Find where the given text appears and provide that cell's center as (x, y) coordinate. 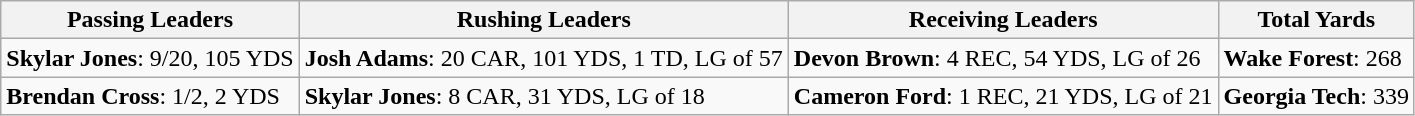
Brendan Cross: 1/2, 2 YDS (150, 96)
Rushing Leaders (544, 20)
Receiving Leaders (1003, 20)
Total Yards (1316, 20)
Josh Adams: 20 CAR, 101 YDS, 1 TD, LG of 57 (544, 58)
Skylar Jones: 8 CAR, 31 YDS, LG of 18 (544, 96)
Cameron Ford: 1 REC, 21 YDS, LG of 21 (1003, 96)
Passing Leaders (150, 20)
Skylar Jones: 9/20, 105 YDS (150, 58)
Wake Forest: 268 (1316, 58)
Georgia Tech: 339 (1316, 96)
Devon Brown: 4 REC, 54 YDS, LG of 26 (1003, 58)
